Output the (x, y) coordinate of the center of the cell containing the given text.  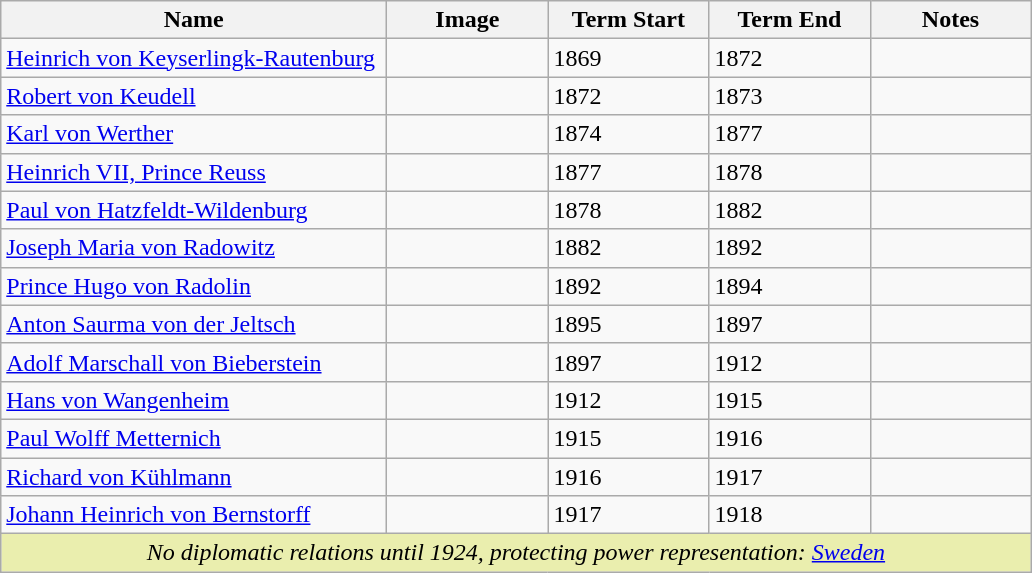
Hans von Wangenheim (194, 400)
Karl von Werther (194, 134)
Term End (790, 20)
Robert von Keudell (194, 96)
1895 (628, 324)
1874 (628, 134)
Image (468, 20)
1873 (790, 96)
Prince Hugo von Radolin (194, 286)
1894 (790, 286)
Paul Wolff Metternich (194, 438)
Name (194, 20)
Joseph Maria von Radowitz (194, 248)
Richard von Kühlmann (194, 477)
Johann Heinrich von Bernstorff (194, 515)
Notes (950, 20)
Heinrich von Keyserlingk-Rautenburg (194, 58)
1869 (628, 58)
Heinrich VII, Prince Reuss (194, 172)
Adolf Marschall von Bieberstein (194, 362)
No diplomatic relations until 1924, protecting power representation: Sweden (516, 553)
Term Start (628, 20)
Paul von Hatzfeldt-Wildenburg (194, 210)
Anton Saurma von der Jeltsch (194, 324)
1918 (790, 515)
